Determine the [x, y] coordinate at the center of the cell enclosing the given text.  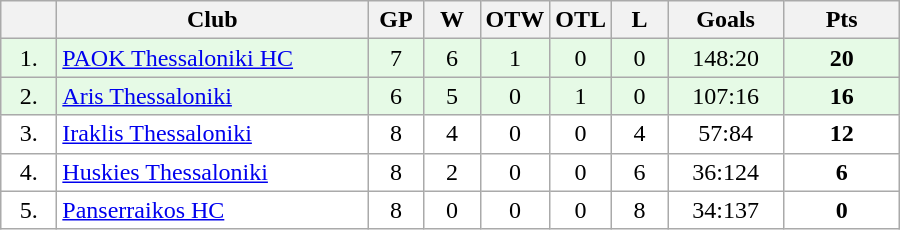
4. [29, 172]
Iraklis Thessaloniki [212, 134]
36:124 [726, 172]
107:16 [726, 96]
148:20 [726, 58]
L [640, 20]
Huskies Thessaloniki [212, 172]
1. [29, 58]
OTL [581, 20]
2 [452, 172]
20 [842, 58]
W [452, 20]
57:84 [726, 134]
34:137 [726, 210]
Panserraikos HC [212, 210]
Aris Thessaloniki [212, 96]
Goals [726, 20]
12 [842, 134]
5. [29, 210]
GP [396, 20]
Club [212, 20]
3. [29, 134]
7 [396, 58]
PAOK Thessaloniki HC [212, 58]
OTW [515, 20]
16 [842, 96]
Pts [842, 20]
2. [29, 96]
5 [452, 96]
